Provide the (X, Y) coordinate of the cell's center where the given text is located.  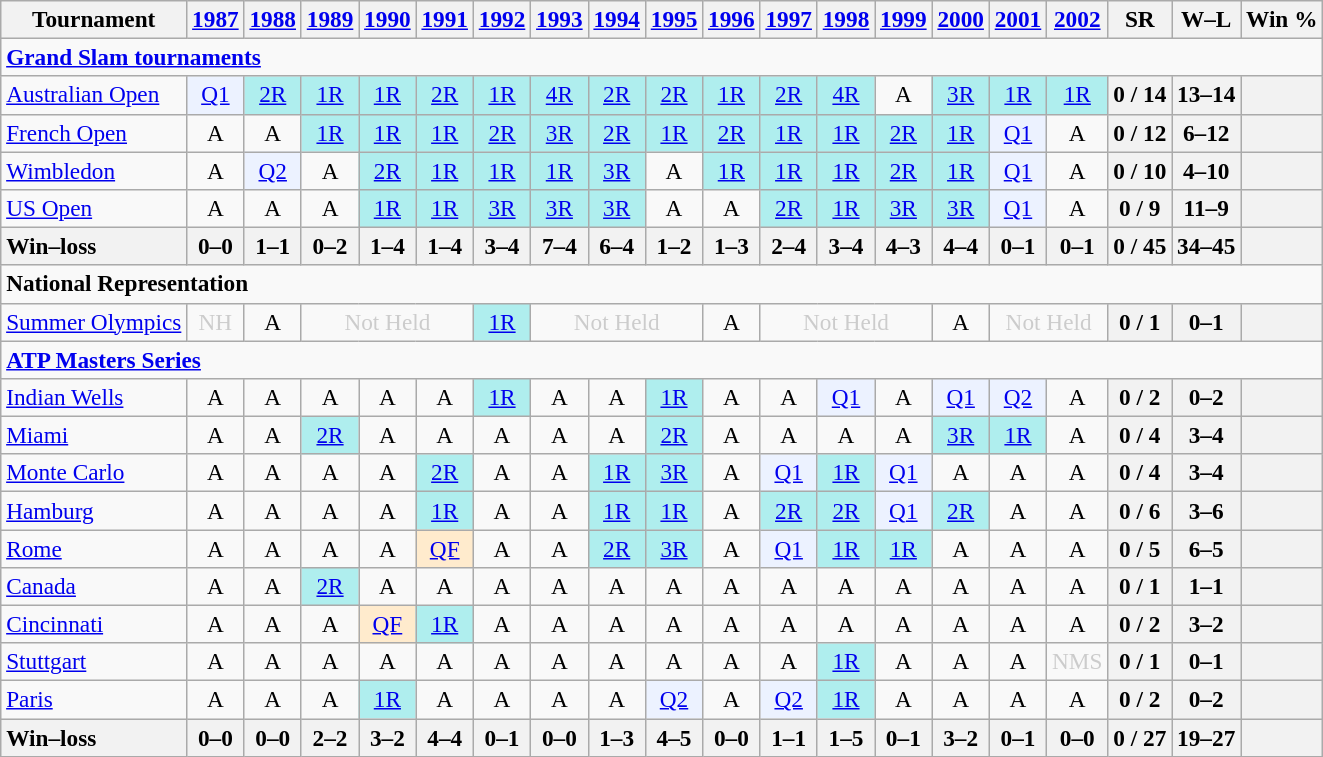
National Representation (662, 284)
Monte Carlo (94, 473)
1994 (616, 19)
Tournament (94, 19)
2001 (1018, 19)
1997 (788, 19)
W–L (1206, 19)
Grand Slam tournaments (662, 57)
4–3 (904, 246)
19–27 (1206, 737)
0 / 45 (1140, 246)
0 / 10 (1140, 170)
2–2 (330, 737)
NMS (1078, 662)
1987 (216, 19)
SR (1140, 19)
US Open (94, 208)
Indian Wells (94, 397)
0 / 5 (1140, 548)
1988 (272, 19)
2002 (1078, 19)
6–4 (616, 246)
NH (216, 322)
6–5 (1206, 548)
Wimbledon (94, 170)
34–45 (1206, 246)
4–5 (674, 737)
1991 (444, 19)
0 / 6 (1140, 510)
13–14 (1206, 95)
French Open (94, 133)
2000 (960, 19)
0 / 14 (1140, 95)
1992 (502, 19)
1–5 (846, 737)
1–2 (674, 246)
Australian Open (94, 95)
6–12 (1206, 133)
Stuttgart (94, 662)
7–4 (560, 246)
0 / 9 (1140, 208)
2–4 (788, 246)
Rome (94, 548)
Cincinnati (94, 624)
ATP Masters Series (662, 359)
1993 (560, 19)
Win % (1282, 19)
0 / 12 (1140, 133)
11–9 (1206, 208)
1990 (388, 19)
0 / 27 (1140, 737)
Summer Olympics (94, 322)
1999 (904, 19)
Hamburg (94, 510)
Canada (94, 586)
1996 (732, 19)
Miami (94, 435)
Paris (94, 699)
1998 (846, 19)
1989 (330, 19)
3–6 (1206, 510)
1995 (674, 19)
4–10 (1206, 170)
